Determine the [X, Y] coordinate at the center of the cell enclosing the given text.  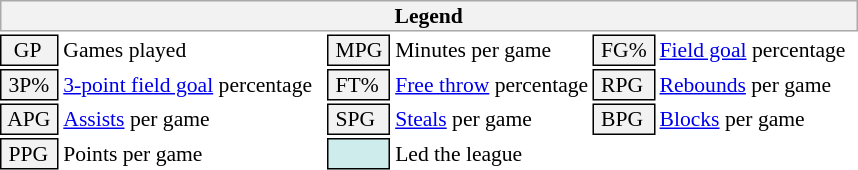
BPG [624, 120]
GP [30, 50]
FT% [359, 85]
Free throw percentage [492, 85]
Legend [428, 16]
Games played [193, 50]
Field goal percentage [758, 50]
3-point field goal percentage [193, 85]
Blocks per game [758, 120]
MPG [359, 50]
APG [30, 120]
Steals per game [492, 120]
Points per game [193, 154]
SPG [359, 120]
Assists per game [193, 120]
RPG [624, 85]
Led the league [492, 154]
Minutes per game [492, 50]
Rebounds per game [758, 85]
3P% [30, 85]
PPG [30, 154]
FG% [624, 50]
